Provide the (x, y) coordinate of the cell's center where the given text is located.  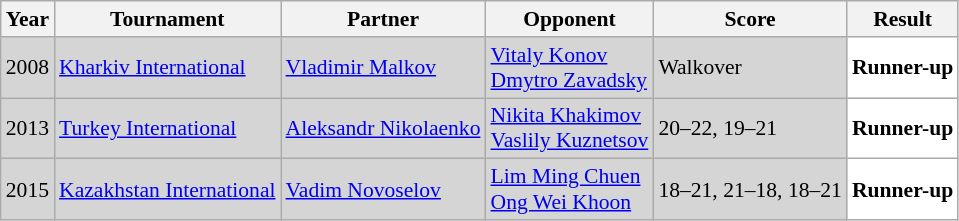
Turkey International (167, 128)
18–21, 21–18, 18–21 (750, 190)
2015 (28, 190)
Year (28, 19)
Vladimir Malkov (384, 68)
Aleksandr Nikolaenko (384, 128)
Opponent (570, 19)
Kazakhstan International (167, 190)
Vitaly Konov Dmytro Zavadsky (570, 68)
Tournament (167, 19)
Partner (384, 19)
Lim Ming Chuen Ong Wei Khoon (570, 190)
Nikita Khakimov Vaslily Kuznetsov (570, 128)
Kharkiv International (167, 68)
20–22, 19–21 (750, 128)
Vadim Novoselov (384, 190)
Result (902, 19)
Walkover (750, 68)
2013 (28, 128)
2008 (28, 68)
Score (750, 19)
